Determine the (x, y) coordinate at the center of the cell enclosing the given text.  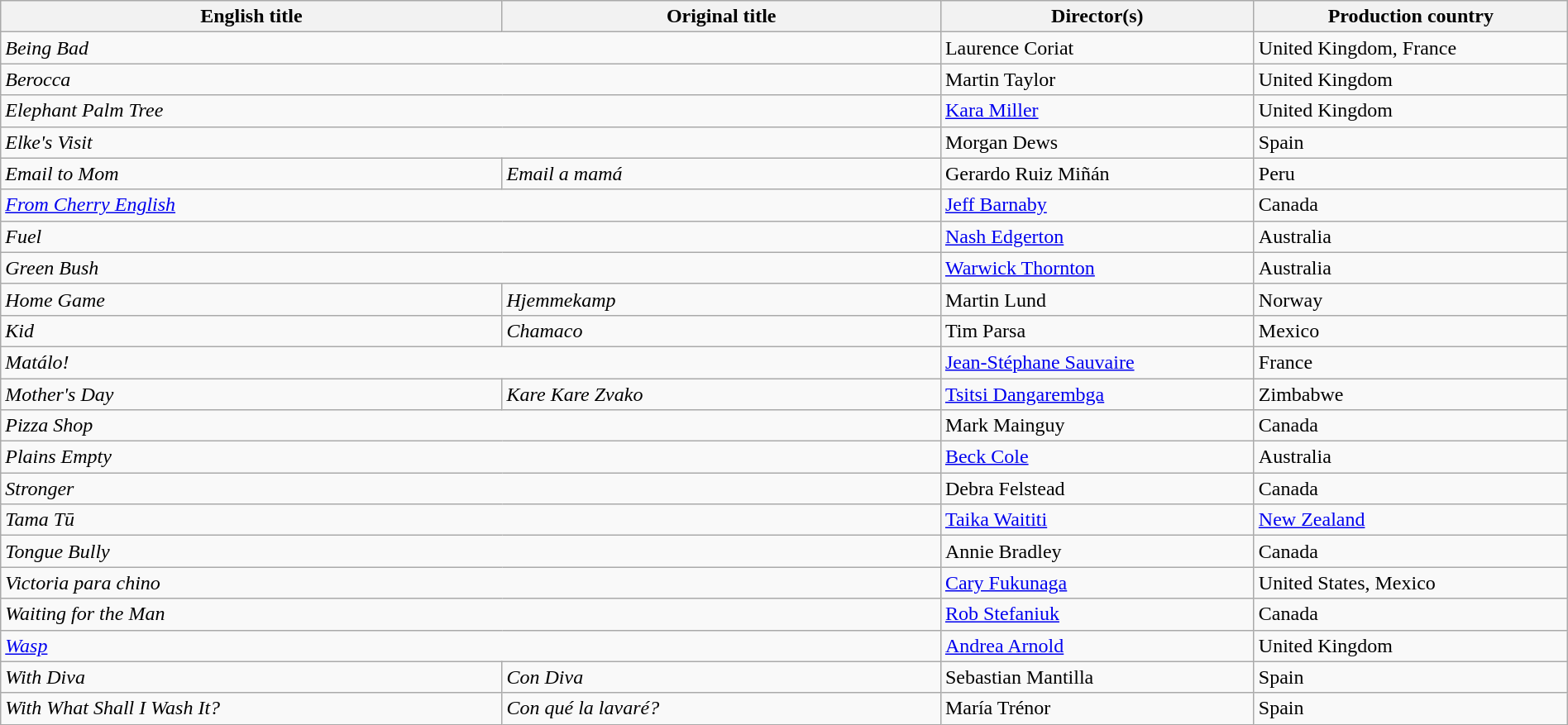
Peru (1411, 174)
Annie Bradley (1097, 551)
Sebastian Mantilla (1097, 677)
Home Game (251, 299)
Nash Edgerton (1097, 236)
New Zealand (1411, 520)
Tama Tū (471, 520)
Tim Parsa (1097, 331)
Mexico (1411, 331)
Andrea Arnold (1097, 646)
Jeff Barnaby (1097, 205)
Taika Waititi (1097, 520)
Production country (1411, 17)
United States, Mexico (1411, 583)
Gerardo Ruiz Miñán (1097, 174)
Morgan Dews (1097, 142)
Email a mamá (721, 174)
Debra Felstead (1097, 489)
Berocca (471, 79)
Con Diva (721, 677)
Rob Stefaniuk (1097, 614)
Chamaco (721, 331)
Pizza Shop (471, 426)
Stronger (471, 489)
From Cherry English (471, 205)
Wasp (471, 646)
Norway (1411, 299)
Con qué la lavaré? (721, 708)
Hjemmekamp (721, 299)
Tongue Bully (471, 551)
Kare Kare Zvako (721, 394)
Director(s) (1097, 17)
Jean-Stéphane Sauvaire (1097, 362)
Mother's Day (251, 394)
Martin Taylor (1097, 79)
Warwick Thornton (1097, 268)
Email to Mom (251, 174)
María Trénor (1097, 708)
Elke's Visit (471, 142)
Kara Miller (1097, 111)
France (1411, 362)
United Kingdom, France (1411, 48)
With What Shall I Wash It? (251, 708)
Mark Mainguy (1097, 426)
Kid (251, 331)
Victoria para chino (471, 583)
Matálo! (471, 362)
Plains Empty (471, 457)
Elephant Palm Tree (471, 111)
With Diva (251, 677)
Tsitsi Dangarembga (1097, 394)
English title (251, 17)
Waiting for the Man (471, 614)
Martin Lund (1097, 299)
Cary Fukunaga (1097, 583)
Original title (721, 17)
Beck Cole (1097, 457)
Fuel (471, 236)
Laurence Coriat (1097, 48)
Being Bad (471, 48)
Green Bush (471, 268)
Zimbabwe (1411, 394)
